For the text-containing cell, return its midpoint in [x, y] coordinate format. 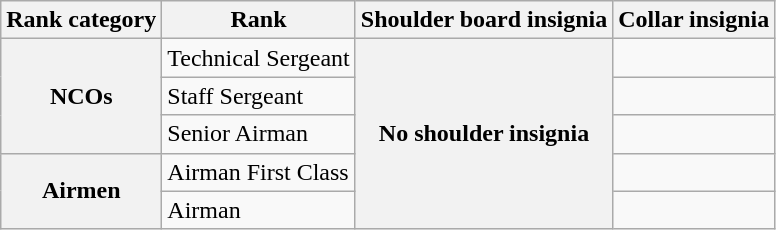
Staff Sergeant [259, 96]
Airmen [82, 191]
Rank category [82, 20]
Airman First Class [259, 172]
Technical Sergeant [259, 58]
NCOs [82, 96]
Collar insignia [694, 20]
Rank [259, 20]
Airman [259, 210]
No shoulder insignia [484, 134]
Shoulder board insignia [484, 20]
Senior Airman [259, 134]
